Identify which cell holds the provided text, then report its (x, y) central coordinate. 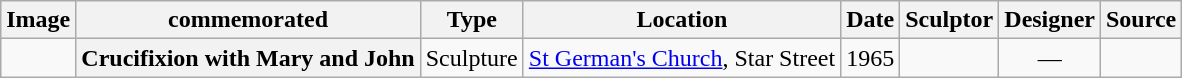
1965 (870, 58)
— (1050, 58)
Sculptor (950, 20)
Source (1140, 20)
commemorated (248, 20)
Designer (1050, 20)
Sculpture (472, 58)
Type (472, 20)
St German's Church, Star Street (682, 58)
Crucifixion with Mary and John (248, 58)
Image (38, 20)
Location (682, 20)
Date (870, 20)
